From the cell containing the given text, extract its center point as [x, y] coordinate. 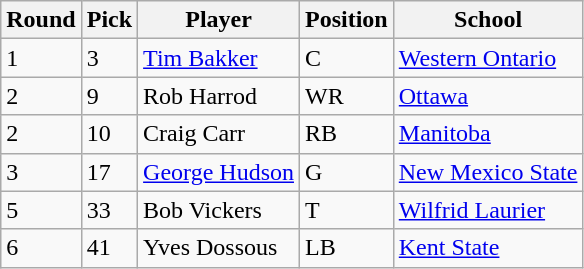
Wilfrid Laurier [488, 210]
17 [109, 172]
Round [41, 20]
George Hudson [219, 172]
T [347, 210]
LB [347, 248]
Tim Bakker [219, 58]
G [347, 172]
Kent State [488, 248]
New Mexico State [488, 172]
Manitoba [488, 134]
10 [109, 134]
Player [219, 20]
Rob Harrod [219, 96]
9 [109, 96]
Yves Dossous [219, 248]
33 [109, 210]
Ottawa [488, 96]
School [488, 20]
Pick [109, 20]
6 [41, 248]
C [347, 58]
Position [347, 20]
Western Ontario [488, 58]
1 [41, 58]
WR [347, 96]
Bob Vickers [219, 210]
41 [109, 248]
RB [347, 134]
5 [41, 210]
Craig Carr [219, 134]
